Return (X, Y) of the center of cell containing provided text 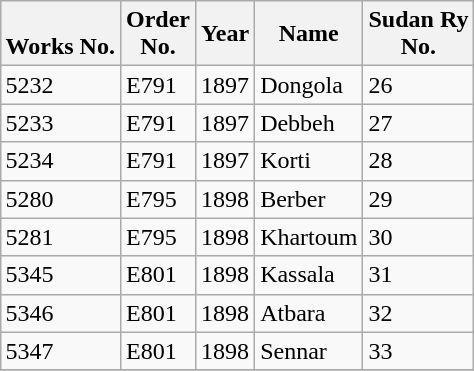
Dongola (309, 85)
Berber (309, 199)
Atbara (309, 313)
33 (418, 351)
26 (418, 85)
Sennar (309, 351)
5345 (60, 275)
Korti (309, 161)
Debbeh (309, 123)
28 (418, 161)
5233 (60, 123)
27 (418, 123)
Year (226, 34)
5281 (60, 237)
5346 (60, 313)
Khartoum (309, 237)
5232 (60, 85)
32 (418, 313)
5234 (60, 161)
Sudan RyNo. (418, 34)
5280 (60, 199)
Name (309, 34)
29 (418, 199)
OrderNo. (158, 34)
31 (418, 275)
30 (418, 237)
Works No. (60, 34)
5347 (60, 351)
Kassala (309, 275)
